From the cell containing the given text, extract its center point as (x, y) coordinate. 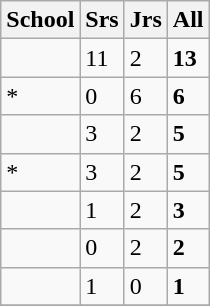
13 (188, 58)
All (188, 20)
Srs (102, 20)
11 (102, 58)
Jrs (146, 20)
School (40, 20)
